Determine the (x, y) coordinate at the center of the cell enclosing the given text.  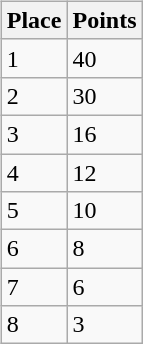
Place (34, 20)
40 (104, 58)
16 (104, 134)
30 (104, 96)
5 (34, 211)
Points (104, 20)
1 (34, 58)
10 (104, 211)
7 (34, 287)
4 (34, 173)
12 (104, 173)
2 (34, 96)
